From the cell containing the given text, extract its center point as [X, Y] coordinate. 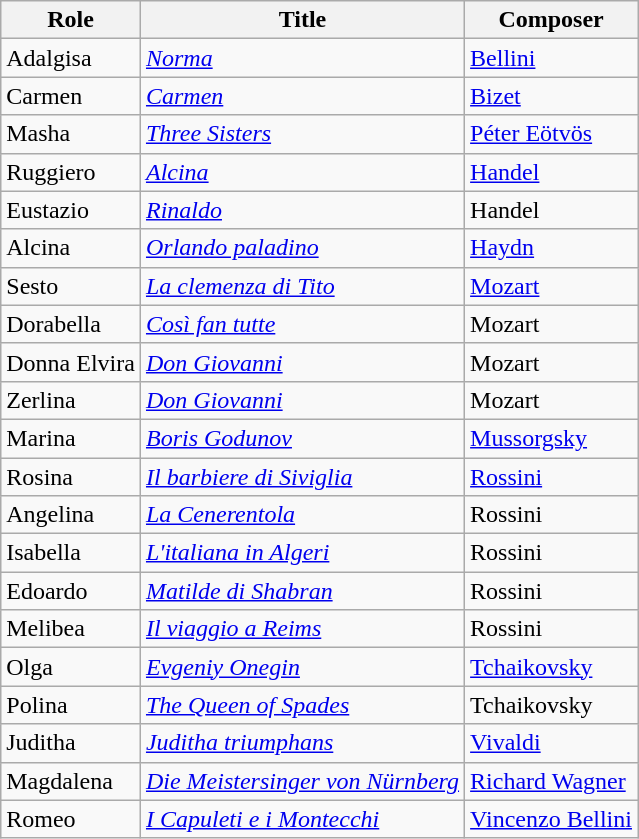
Zerlina [71, 400]
Haydn [552, 248]
Juditha [71, 743]
L'italiana in Algeri [302, 553]
Il barbiere di Siviglia [302, 477]
Rosina [71, 477]
Dorabella [71, 324]
Angelina [71, 515]
Rinaldo [302, 210]
La Cenerentola [302, 515]
Masha [71, 134]
Polina [71, 705]
Ruggiero [71, 172]
Orlando paladino [302, 248]
The Queen of Spades [302, 705]
La clemenza di Tito [302, 286]
Vivaldi [552, 743]
Donna Elvira [71, 362]
Bizet [552, 96]
Olga [71, 667]
Boris Godunov [302, 438]
Isabella [71, 553]
Mussorgsky [552, 438]
Melibea [71, 629]
Norma [302, 58]
Magdalena [71, 781]
Role [71, 20]
Die Meistersinger von Nürnberg [302, 781]
Richard Wagner [552, 781]
Evgeniy Onegin [302, 667]
Péter Eötvös [552, 134]
Three Sisters [302, 134]
Marina [71, 438]
Sesto [71, 286]
Bellini [552, 58]
Romeo [71, 819]
Eustazio [71, 210]
Così fan tutte [302, 324]
Il viaggio a Reims [302, 629]
Edoardo [71, 591]
Adalgisa [71, 58]
Juditha triumphans [302, 743]
Title [302, 20]
Vincenzo Bellini [552, 819]
Matilde di Shabran [302, 591]
I Capuleti e i Montecchi [302, 819]
Composer [552, 20]
